Search for the cell housing the specified text and yield its [x, y] center coordinate. 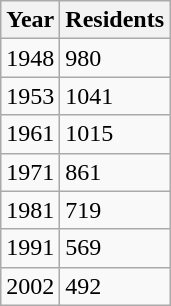
1991 [30, 248]
Residents [115, 20]
1015 [115, 134]
719 [115, 210]
Year [30, 20]
1953 [30, 96]
1961 [30, 134]
569 [115, 248]
1041 [115, 96]
980 [115, 58]
492 [115, 286]
861 [115, 172]
1971 [30, 172]
2002 [30, 286]
1948 [30, 58]
1981 [30, 210]
